Determine the (X, Y) coordinate at the center of the cell enclosing the given text.  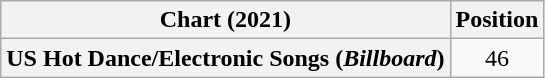
46 (497, 58)
US Hot Dance/Electronic Songs (Billboard) (226, 58)
Position (497, 20)
Chart (2021) (226, 20)
